Determine the (x, y) coordinate at the center of the cell enclosing the given text.  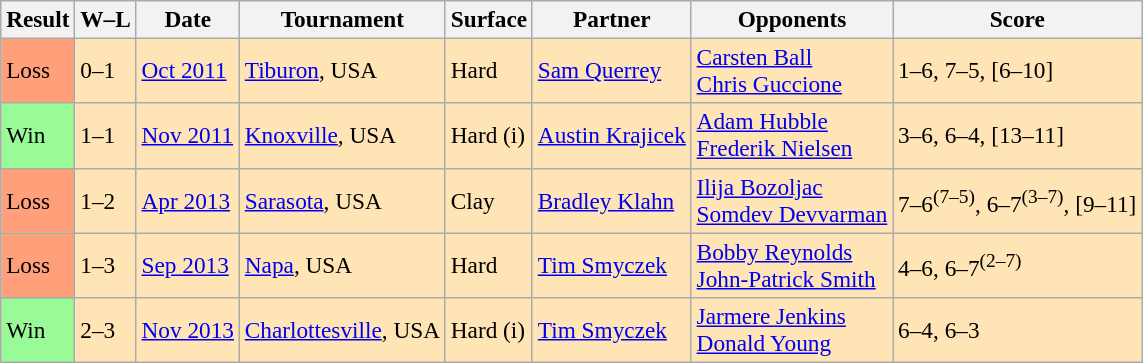
Score (1018, 19)
1–3 (106, 264)
Tiburon, USA (342, 70)
Sep 2013 (188, 264)
Oct 2011 (188, 70)
3–6, 6–4, [13–11] (1018, 136)
Partner (612, 19)
Bradley Klahn (612, 200)
Bobby Reynolds John-Patrick Smith (792, 264)
Austin Krajicek (612, 136)
0–1 (106, 70)
Surface (488, 19)
Napa, USA (342, 264)
2–3 (106, 330)
Nov 2013 (188, 330)
6–4, 6–3 (1018, 330)
4–6, 6–7(2–7) (1018, 264)
Sarasota, USA (342, 200)
Nov 2011 (188, 136)
Clay (488, 200)
Knoxville, USA (342, 136)
W–L (106, 19)
Charlottesville, USA (342, 330)
Opponents (792, 19)
1–6, 7–5, [6–10] (1018, 70)
Jarmere Jenkins Donald Young (792, 330)
Carsten Ball Chris Guccione (792, 70)
1–1 (106, 136)
Result (38, 19)
Adam Hubble Frederik Nielsen (792, 136)
1–2 (106, 200)
Date (188, 19)
Apr 2013 (188, 200)
Ilija Bozoljac Somdev Devvarman (792, 200)
Sam Querrey (612, 70)
Tournament (342, 19)
7–6(7–5), 6–7(3–7), [9–11] (1018, 200)
